Identify which cell holds the provided text, then report its [X, Y] central coordinate. 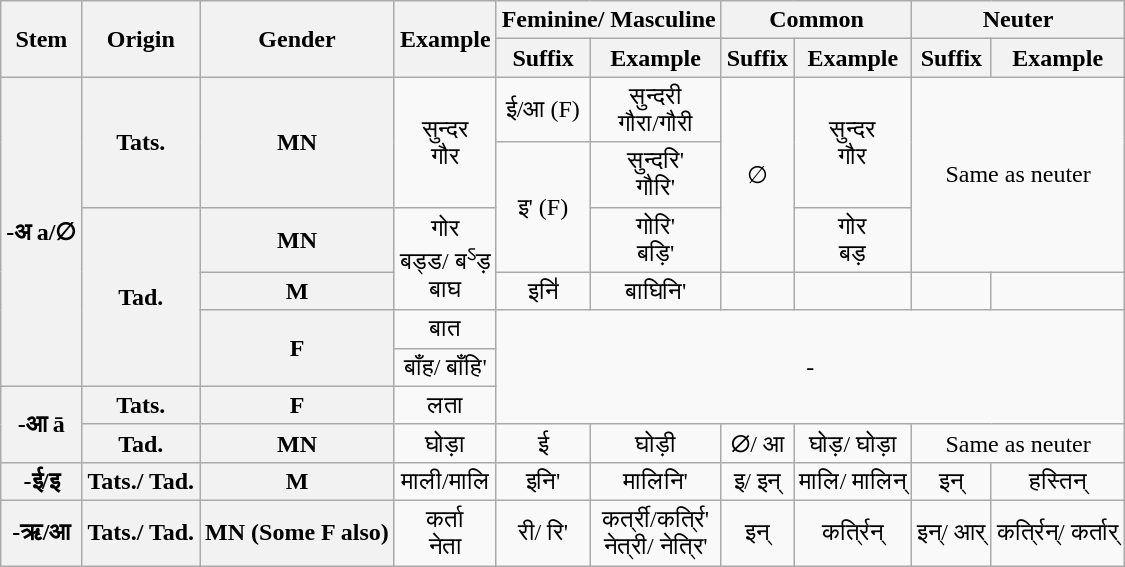
इ' (F) [543, 207]
∅/ आ [757, 443]
हस्तिन् [1058, 481]
कर्तानेता [445, 532]
∅ [757, 174]
Neuter [1018, 20]
कर्त्रिन्/ कर्तार् [1058, 532]
सुन्दरि'गौरि' [656, 174]
कर्त्री/कर्त्रि'नेत्री/ नेत्रि' [656, 532]
गोरबड़ [853, 240]
मालि/ मालिन् [853, 481]
Common [816, 20]
MN (Some F also) [298, 532]
सुन्दरीगौरा/गौरी [656, 110]
गोरबड्ड/ बऽड़बाघ [445, 258]
-ई/इ [42, 481]
ई [543, 443]
-अ a/∅ [42, 232]
-ऋ/आ [42, 532]
- [810, 367]
बात [445, 329]
इन्/ आर् [952, 532]
Stem [42, 39]
गोरि'बड़ि' [656, 240]
बाघिनि' [656, 291]
Feminine/ Masculine [608, 20]
Origin [141, 39]
लता [445, 405]
घोड़ा [445, 443]
कर्त्रिन् [853, 532]
बाँह/ बाँहि' [445, 367]
ई/आ (F) [543, 110]
इनि॑ [543, 291]
री/ रि' [543, 532]
घोड़ी [656, 443]
घोड़/ घोड़ा [853, 443]
इ/ इन् [757, 481]
माली/मालि [445, 481]
-आ ā [42, 424]
Gender [298, 39]
इनि' [543, 481]
मालिनि' [656, 481]
